Identify which cell holds the provided text, then report its [X, Y] central coordinate. 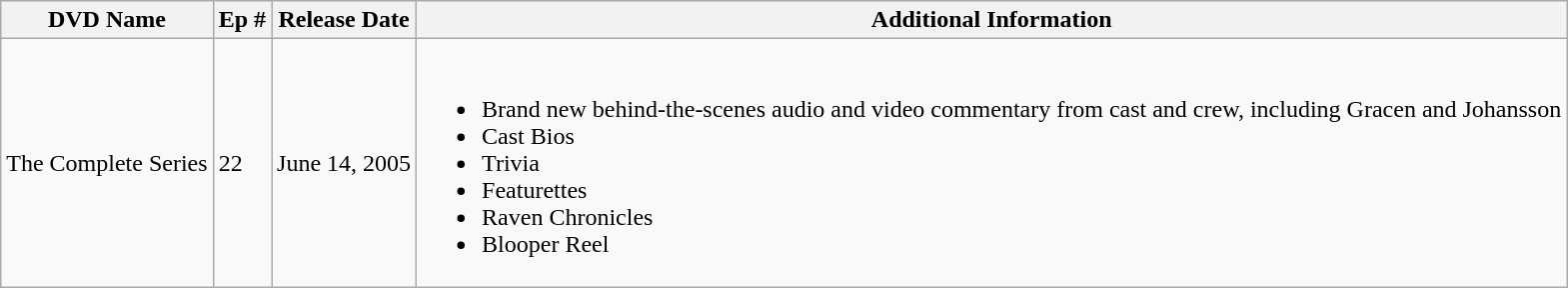
DVD Name [107, 20]
Additional Information [991, 20]
June 14, 2005 [344, 163]
22 [242, 163]
Ep # [242, 20]
Release Date [344, 20]
The Complete Series [107, 163]
